Extract the [X, Y] coordinate from the center of the cell holding the provided text.  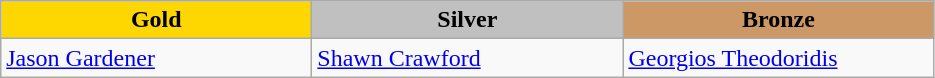
Georgios Theodoridis [778, 58]
Silver [468, 20]
Bronze [778, 20]
Shawn Crawford [468, 58]
Gold [156, 20]
Jason Gardener [156, 58]
